Find where the given text appears and provide that cell's center as (x, y) coordinate. 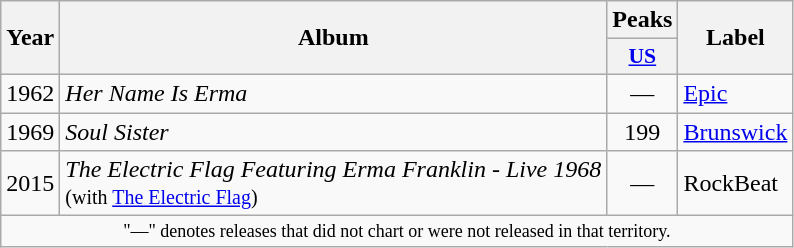
Peaks (642, 20)
1962 (30, 93)
Soul Sister (334, 131)
RockBeat (736, 184)
Album (334, 38)
Epic (736, 93)
"—" denotes releases that did not chart or were not released in that territory. (397, 232)
US (642, 57)
Brunswick (736, 131)
2015 (30, 184)
1969 (30, 131)
Label (736, 38)
199 (642, 131)
Her Name Is Erma (334, 93)
The Electric Flag Featuring Erma Franklin - Live 1968(with The Electric Flag) (334, 184)
Year (30, 38)
